Return the (x, y) coordinate for the center point of the cell that contains the specified text.  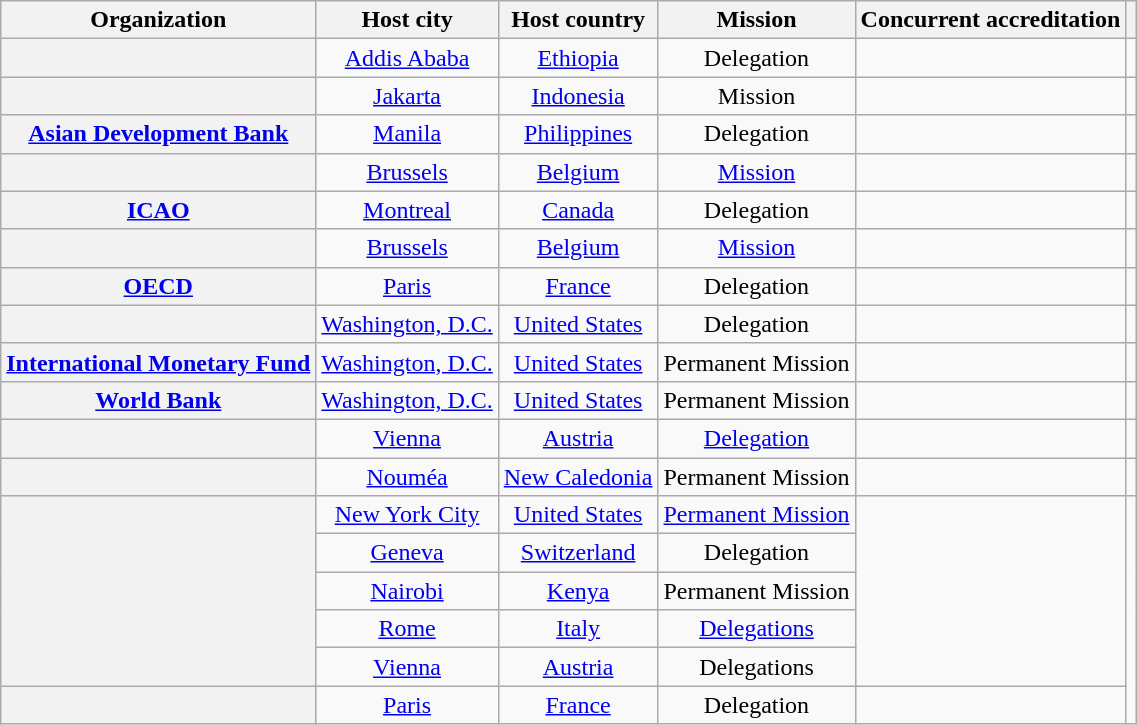
Organization (158, 20)
Indonesia (578, 96)
Montreal (407, 210)
Switzerland (578, 553)
New Caledonia (578, 477)
Canada (578, 210)
World Bank (158, 400)
Host city (407, 20)
Jakarta (407, 96)
Ethiopia (578, 58)
Nairobi (407, 591)
Kenya (578, 591)
Philippines (578, 134)
Concurrent accreditation (990, 20)
Host country (578, 20)
Rome (407, 629)
Nouméa (407, 477)
Asian Development Bank (158, 134)
ICAO (158, 210)
Manila (407, 134)
Italy (578, 629)
OECD (158, 286)
New York City (407, 515)
Geneva (407, 553)
International Monetary Fund (158, 362)
Addis Ababa (407, 58)
